Search for the cell housing the specified text and yield its (x, y) center coordinate. 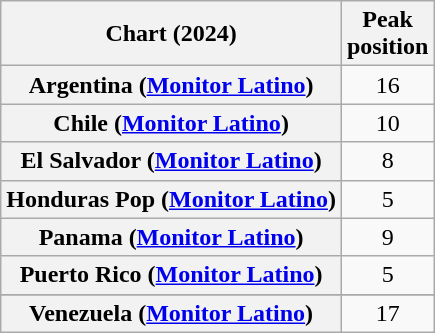
El Salvador (Monitor Latino) (172, 161)
Peakposition (387, 34)
16 (387, 85)
8 (387, 161)
Chile (Monitor Latino) (172, 123)
9 (387, 237)
Panama (Monitor Latino) (172, 237)
Honduras Pop (Monitor Latino) (172, 199)
Venezuela (Monitor Latino) (172, 313)
Chart (2024) (172, 34)
Puerto Rico (Monitor Latino) (172, 275)
10 (387, 123)
17 (387, 313)
Argentina (Monitor Latino) (172, 85)
